Determine the (X, Y) coordinate at the center of the cell enclosing the given text.  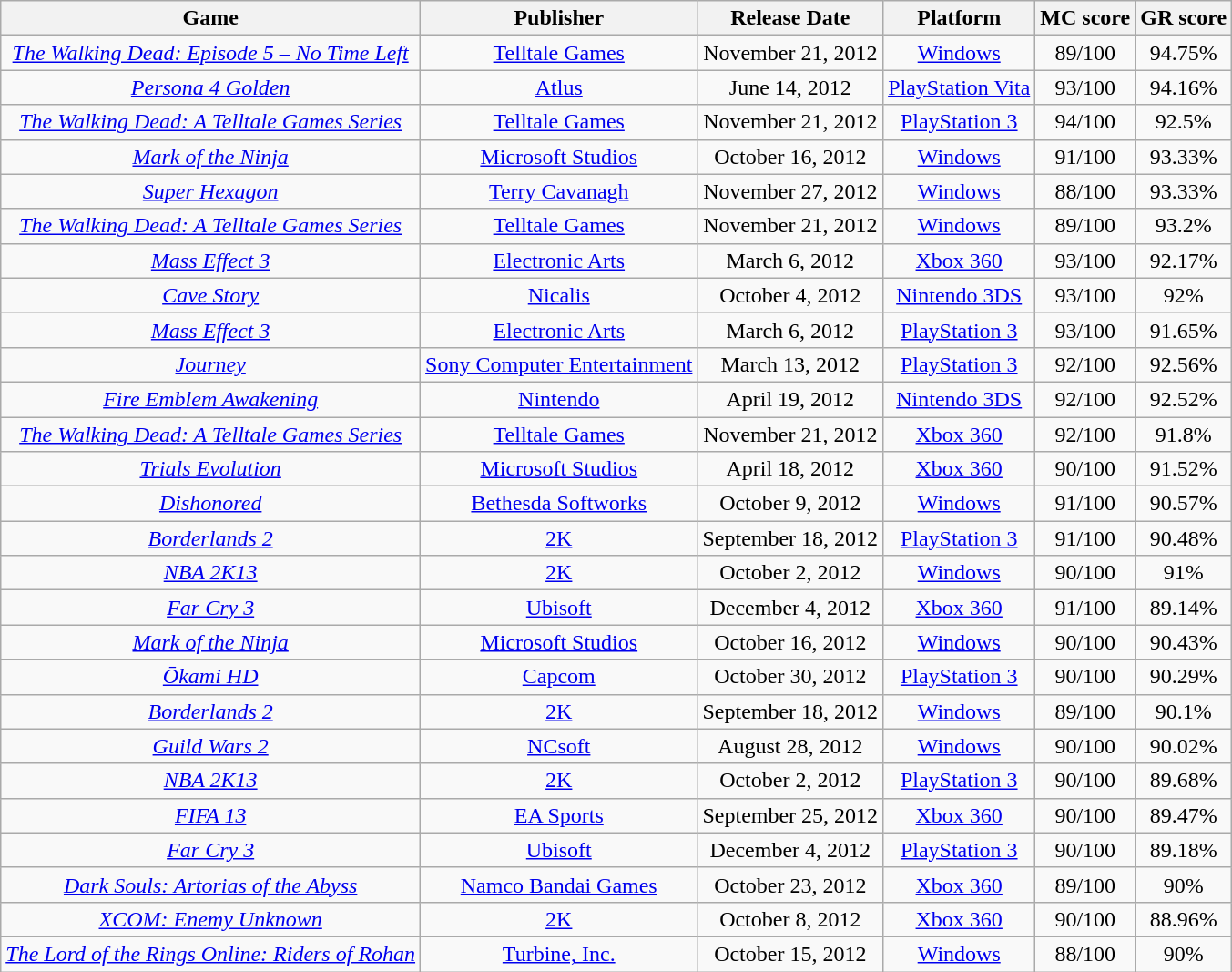
Platform (960, 18)
89.14% (1184, 608)
90.02% (1184, 746)
94.16% (1184, 87)
Bethesda Softworks (559, 504)
NCsoft (559, 746)
92.56% (1184, 364)
91% (1184, 573)
Dishonored (211, 504)
Nintendo (559, 399)
91.52% (1184, 469)
GR score (1184, 18)
Cave Story (211, 295)
March 13, 2012 (790, 364)
89.47% (1184, 815)
Trials Evolution (211, 469)
September 25, 2012 (790, 815)
Game (211, 18)
90.1% (1184, 711)
Sony Computer Entertainment (559, 364)
XCOM: Enemy Unknown (211, 919)
Nicalis (559, 295)
Publisher (559, 18)
The Lord of the Rings Online: Riders of Rohan (211, 954)
93.2% (1184, 226)
94.75% (1184, 53)
April 18, 2012 (790, 469)
92.5% (1184, 122)
92.17% (1184, 261)
89.68% (1184, 781)
90.29% (1184, 677)
Terry Cavanagh (559, 191)
Guild Wars 2 (211, 746)
August 28, 2012 (790, 746)
Release Date (790, 18)
April 19, 2012 (790, 399)
October 4, 2012 (790, 295)
90.48% (1184, 538)
Journey (211, 364)
91.65% (1184, 330)
88.96% (1184, 919)
Turbine, Inc. (559, 954)
92% (1184, 295)
Super Hexagon (211, 191)
Namco Bandai Games (559, 885)
94/100 (1085, 122)
90.57% (1184, 504)
MC score (1085, 18)
November 27, 2012 (790, 191)
October 8, 2012 (790, 919)
Capcom (559, 677)
EA Sports (559, 815)
Dark Souls: Artorias of the Abyss (211, 885)
October 15, 2012 (790, 954)
91.8% (1184, 435)
October 23, 2012 (790, 885)
October 30, 2012 (790, 677)
Atlus (559, 87)
PlayStation Vita (960, 87)
The Walking Dead: Episode 5 – No Time Left (211, 53)
Fire Emblem Awakening (211, 399)
October 9, 2012 (790, 504)
June 14, 2012 (790, 87)
Persona 4 Golden (211, 87)
FIFA 13 (211, 815)
90.43% (1184, 642)
Ōkami HD (211, 677)
89.18% (1184, 850)
92.52% (1184, 399)
